Locate the cell with the specified text and output its [X, Y] center coordinate. 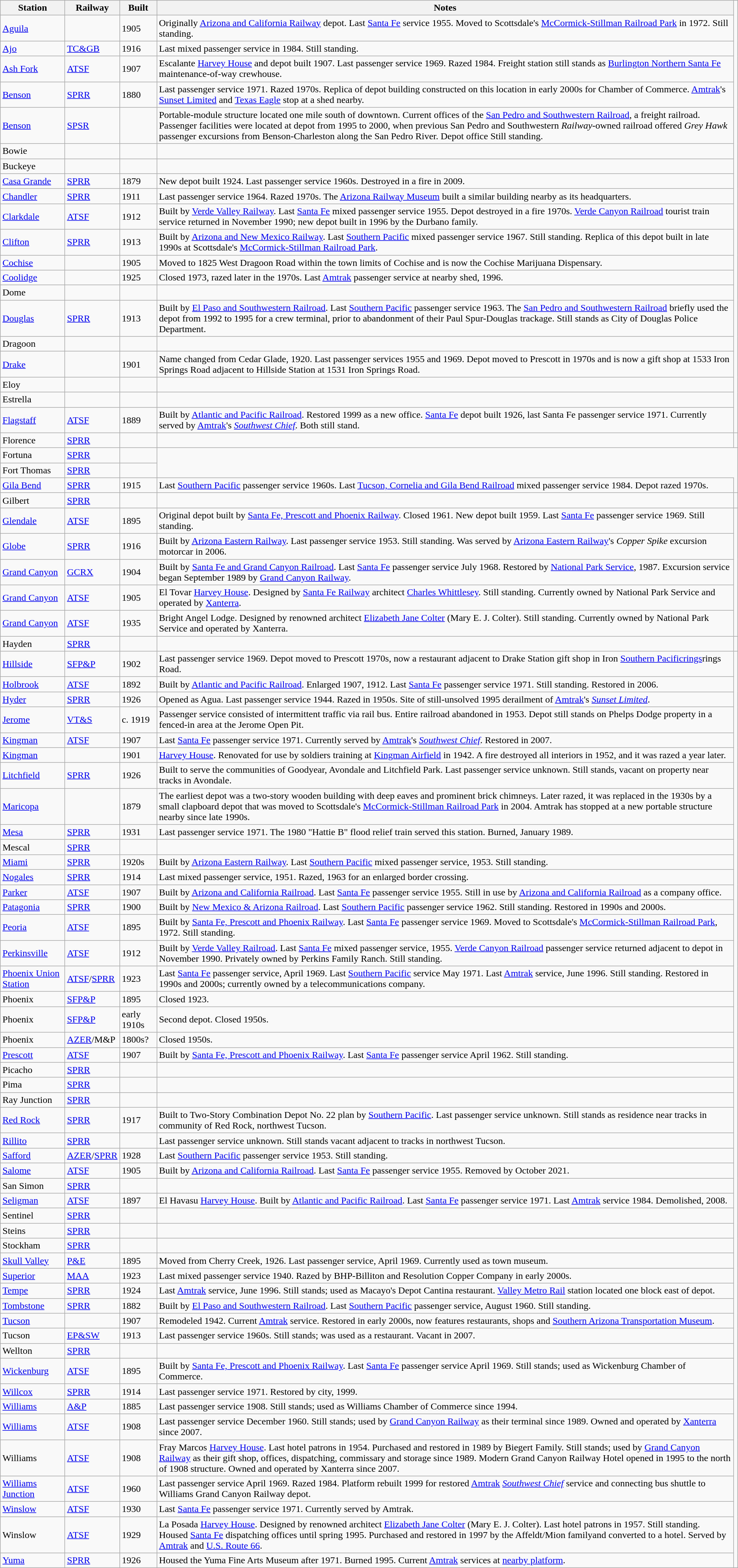
1892 [138, 684]
Built by Santa Fe, Prescott and Phoenix Railway. Last Santa Fe passenger service April 1969. Still stands; used as Wickenburg Chamber of Commerce. [445, 1371]
El Havasu Harvey House. Built by Atlantic and Pacific Railroad. Last Santa Fe passenger service 1971. Last Amtrak service 1984. Demolished, 2008. [445, 1201]
1931 [138, 832]
Seligman [33, 1201]
Superior [33, 1276]
1924 [138, 1291]
Gila Bend [33, 485]
EP&SW [92, 1336]
Last Santa Fe passenger service 1971. Currently served by Amtrak's Southwest Chief. Restored in 2007. [445, 740]
Wellton [33, 1351]
AZER/SPRR [92, 1155]
Moved from Cherry Creek, 1926. Last passenger service, April 1969. Currently used as town museum. [445, 1261]
Last mixed passenger service, 1951. Razed, 1963 for an enlarged border crossing. [445, 877]
TC&GB [92, 49]
1917 [138, 1120]
Opened as Agua. Last passenger service 1944. Razed in 1950s. Site of still-unsolved 1995 derailment of Amtrak's Sunset Limited. [445, 699]
Closed 1923. [445, 999]
New depot built 1924. Last passenger service 1960s. Destroyed in a fire in 2009. [445, 181]
Built by Santa Fe, Prescott and Phoenix Railway. Last Santa Fe passenger service April 1962. Still standing. [445, 1055]
Gilbert [33, 500]
1960 [138, 1489]
Last Southern Pacific passenger service 1953. Still standing. [445, 1155]
Estrella [33, 400]
c. 1919 [138, 720]
ATSF/SPRR [92, 979]
Maricopa [33, 806]
Dome [33, 293]
Wickenburg [33, 1371]
Mescal [33, 847]
Steins [33, 1231]
Ajo [33, 49]
Rillito [33, 1140]
1925 [138, 278]
Salome [33, 1170]
Chandler [33, 196]
Casa Grande [33, 181]
Last passenger service 1971. Restored by city, 1999. [445, 1391]
Litchfield [33, 776]
Last passenger service 1908. Still stands; used as Williams Chamber of Commerce since 1994. [445, 1406]
A&P [92, 1406]
1885 [138, 1406]
Last passenger service 1960s. Still stands; was used as a restaurant. Vacant in 2007. [445, 1336]
Skull Valley [33, 1261]
Built by El Paso and Southwestern Railroad. Last Southern Pacific passenger service, August 1960. Still standing. [445, 1306]
Second depot. Closed 1950s. [445, 1019]
Built by Atlantic and Pacific Railroad. Enlarged 1907, 1912. Last Santa Fe passenger service 1971. Still standing. Restored in 2006. [445, 684]
Buckeye [33, 166]
Flagstaff [33, 420]
Last mixed passenger service in 1984. Still standing. [445, 49]
early 1910s [138, 1019]
Aguila [33, 28]
Clarkdale [33, 216]
1900 [138, 907]
Fort Thomas [33, 470]
Housed the Yuma Fine Arts Museum after 1971. Burned 1995. Current Amtrak services at nearby platform. [445, 1561]
Remodeled 1942. Current Amtrak service. Restored in early 2000s, now features restaurants, shops and Southern Arizona Transportation Museum. [445, 1321]
1929 [138, 1535]
Florence [33, 440]
Hayden [33, 644]
Willcox [33, 1391]
Last Santa Fe passenger service 1971. Currently served by Amtrak. [445, 1509]
Tempe [33, 1291]
Picacho [33, 1070]
1911 [138, 196]
Miami [33, 862]
1889 [138, 420]
Glendale [33, 521]
1935 [138, 623]
Pima [33, 1085]
Parker [33, 892]
Nogales [33, 877]
San Simon [33, 1185]
GCRX [92, 572]
Built by Arizona and California Railroad. Last Santa Fe passenger service 1955. Still in use by Arizona and California Railroad as a company office. [445, 892]
Tombstone [33, 1306]
Last passenger service 1971. The 1980 "Hattie B" flood relief train served this station. Burned, January 1989. [445, 832]
Last mixed passenger service 1940. Razed by BHP-Billiton and Resolution Copper Company in early 2000s. [445, 1276]
Closed 1950s. [445, 1040]
1800s? [138, 1040]
Mesa [33, 832]
Holbrook [33, 684]
1880 [138, 95]
Globe [33, 546]
1915 [138, 485]
Notes [445, 8]
Moved to 1825 West Dragoon Road within the town limits of Cochise and is now the Cochise Marijuana Dispensary. [445, 262]
Station [33, 8]
Stockham [33, 1246]
1930 [138, 1509]
Built by Arizona Eastern Railway. Last Southern Pacific mixed passenger service, 1953. Still standing. [445, 862]
Hyder [33, 699]
Last passenger service unknown. Still stands vacant adjacent to tracks in northwest Tucson. [445, 1140]
Built [138, 8]
Prescott [33, 1055]
MAA [92, 1276]
Phoenix Union Station [33, 979]
Cochise [33, 262]
1928 [138, 1155]
Coolidge [33, 278]
Yuma [33, 1561]
1902 [138, 664]
Peoria [33, 928]
Drake [33, 364]
1897 [138, 1201]
Safford [33, 1155]
Clifton [33, 242]
Built by Arizona and California Railroad. Last Santa Fe passenger service 1955. Removed by October 2021. [445, 1170]
Perkinsville [33, 953]
Eloy [33, 385]
Railway [92, 8]
Douglas [33, 318]
Last Southern Pacific passenger service 1960s. Last Tucson, Cornelia and Gila Bend Railroad mixed passenger service 1984. Depot razed 1970s. [445, 485]
1904 [138, 572]
1882 [138, 1306]
Dragoon [33, 344]
Ray Junction [33, 1100]
P&E [92, 1261]
Hillside [33, 664]
Built by New Mexico & Arizona Railroad. Last Southern Pacific passenger service 1962. Still standing. Restored in 1990s and 2000s. [445, 907]
Last passenger service 1964. Razed 1970s. The Arizona Railway Museum built a similar building nearby as its headquarters. [445, 196]
Sentinel [33, 1216]
Red Rock [33, 1120]
Williams Junction [33, 1489]
Fortuna [33, 455]
1920s [138, 862]
Jerome [33, 720]
Bowie [33, 151]
AZER/M&P [92, 1040]
VT&S [92, 720]
Last Amtrak service, June 1996. Still stands; used as Macayo's Depot Cantina restaurant. Valley Metro Rail station located one block east of depot. [445, 1291]
Closed 1973, razed later in the 1970s. Last Amtrak passenger service at nearby shed, 1996. [445, 278]
Ash Fork [33, 69]
SPSR [92, 125]
Patagonia [33, 907]
